Provide the [X, Y] coordinate of the cell's center where the given text is located.  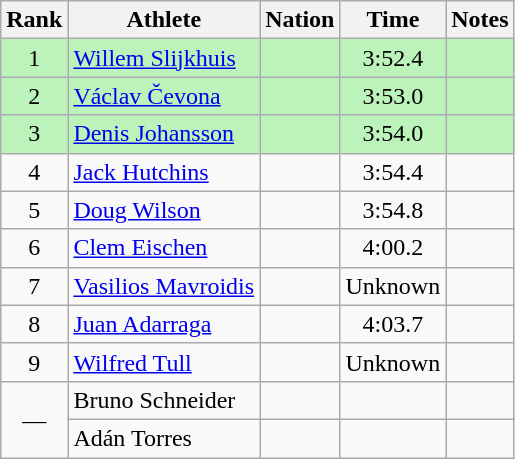
Václav Čevona [164, 96]
Athlete [164, 20]
Adán Torres [164, 438]
3 [34, 134]
Nation [300, 20]
7 [34, 286]
Denis Johansson [164, 134]
2 [34, 96]
4 [34, 172]
4:03.7 [393, 324]
3:54.0 [393, 134]
Rank [34, 20]
Time [393, 20]
— [34, 419]
1 [34, 58]
Doug Wilson [164, 210]
Notes [480, 20]
Clem Eischen [164, 248]
3:54.4 [393, 172]
3:54.8 [393, 210]
Jack Hutchins [164, 172]
8 [34, 324]
5 [34, 210]
Wilfred Tull [164, 362]
3:52.4 [393, 58]
Willem Slijkhuis [164, 58]
3:53.0 [393, 96]
Vasilios Mavroidis [164, 286]
Bruno Schneider [164, 400]
4:00.2 [393, 248]
9 [34, 362]
Juan Adarraga [164, 324]
6 [34, 248]
